Scan for the cell matching the given text and deliver its (x, y) coordinate at center. 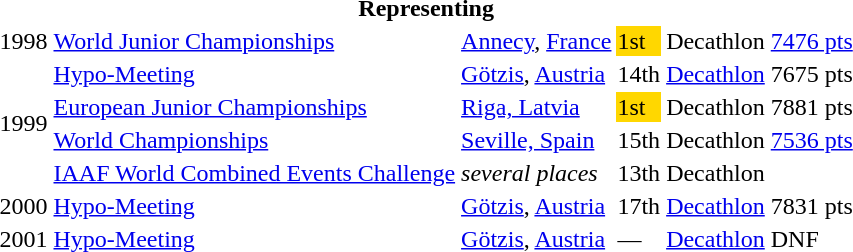
13th (639, 173)
Seville, Spain (536, 140)
World Championships (254, 140)
Annecy, France (536, 41)
Riga, Latvia (536, 107)
several places (536, 173)
14th (639, 74)
European Junior Championships (254, 107)
IAAF World Combined Events Challenge (254, 173)
15th (639, 140)
17th (639, 206)
World Junior Championships (254, 41)
